Extract the [X, Y] coordinate from the center of the cell holding the provided text.  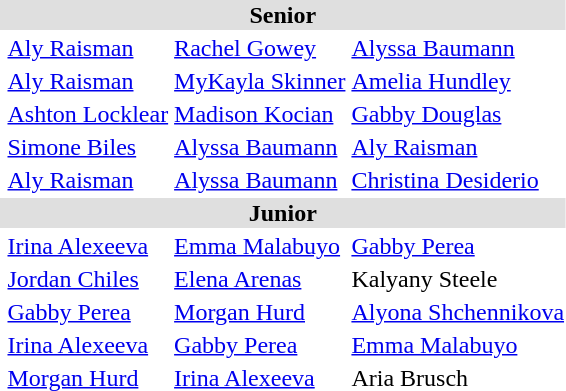
Madison Kocian [260, 114]
Rachel Gowey [260, 48]
Morgan Hurd [260, 312]
Simone Biles [88, 147]
Elena Arenas [260, 279]
Senior [283, 15]
Gabby Douglas [458, 114]
Christina Desiderio [458, 180]
Amelia Hundley [458, 81]
Ashton Locklear [88, 114]
Junior [283, 213]
Kalyany Steele [458, 279]
MyKayla Skinner [260, 81]
Jordan Chiles [88, 279]
Alyona Shchennikova [458, 312]
